Scan for the cell matching the given text and deliver its [x, y] coordinate at center. 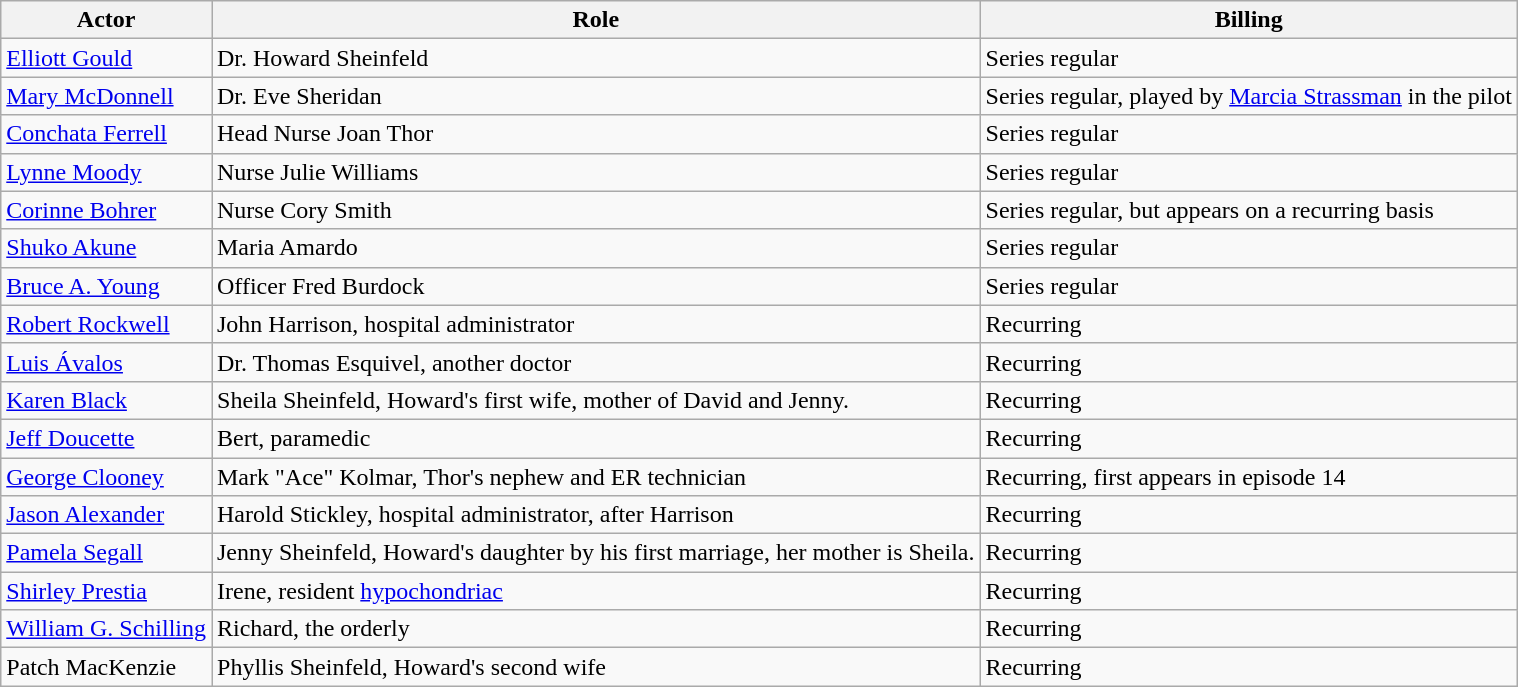
Bert, paramedic [596, 438]
William G. Schilling [106, 629]
George Clooney [106, 477]
Dr. Howard Sheinfeld [596, 58]
Mark "Ace" Kolmar, Thor's nephew and ER technician [596, 477]
Nurse Cory Smith [596, 210]
Sheila Sheinfeld, Howard's first wife, mother of David and Jenny. [596, 400]
Role [596, 20]
Pamela Segall [106, 553]
Head Nurse Joan Thor [596, 134]
Richard, the orderly [596, 629]
Patch MacKenzie [106, 667]
Jason Alexander [106, 515]
Jenny Sheinfeld, Howard's daughter by his first marriage, her mother is Sheila. [596, 553]
Conchata Ferrell [106, 134]
Irene, resident hypochondriac [596, 591]
Corinne Bohrer [106, 210]
Nurse Julie Williams [596, 172]
Officer Fred Burdock [596, 286]
Maria Amardo [596, 248]
Billing [1248, 20]
Dr. Thomas Esquivel, another doctor [596, 362]
Recurring, first appears in episode 14 [1248, 477]
John Harrison, hospital administrator [596, 324]
Shuko Akune [106, 248]
Lynne Moody [106, 172]
Jeff Doucette [106, 438]
Bruce A. Young [106, 286]
Karen Black [106, 400]
Actor [106, 20]
Mary McDonnell [106, 96]
Harold Stickley, hospital administrator, after Harrison [596, 515]
Phyllis Sheinfeld, Howard's second wife [596, 667]
Elliott Gould [106, 58]
Series regular, played by Marcia Strassman in the pilot [1248, 96]
Series regular, but appears on a recurring basis [1248, 210]
Luis Ávalos [106, 362]
Robert Rockwell [106, 324]
Shirley Prestia [106, 591]
Dr. Eve Sheridan [596, 96]
